Detect which cell encompasses the target text, then output its [x, y] center coordinate. 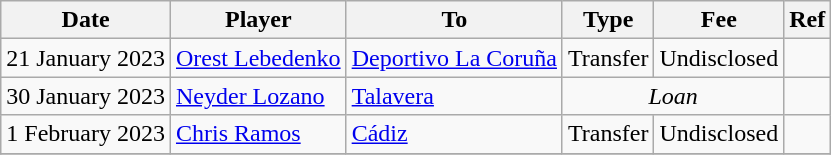
Cádiz [454, 134]
To [454, 20]
Chris Ramos [258, 134]
Loan [672, 96]
Talavera [454, 96]
Player [258, 20]
30 January 2023 [86, 96]
Ref [808, 20]
Date [86, 20]
21 January 2023 [86, 58]
1 February 2023 [86, 134]
Deportivo La Coruña [454, 58]
Fee [719, 20]
Orest Lebedenko [258, 58]
Type [608, 20]
Neyder Lozano [258, 96]
